Determine the (X, Y) coordinate at the center of the cell enclosing the given text.  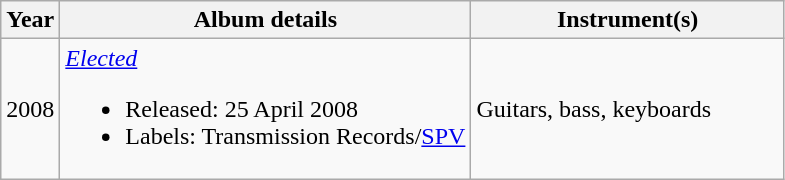
Year (30, 20)
2008 (30, 109)
Album details (266, 20)
Instrument(s) (628, 20)
Guitars, bass, keyboards (628, 109)
ElectedReleased: 25 April 2008Labels: Transmission Records/SPV (266, 109)
